Locate the cell with the specified text and output its (X, Y) center coordinate. 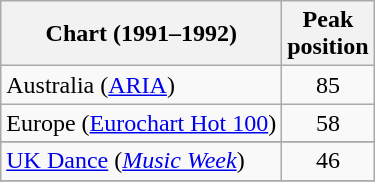
85 (328, 85)
58 (328, 123)
46 (328, 161)
Europe (Eurochart Hot 100) (142, 123)
Australia (ARIA) (142, 85)
Peakposition (328, 34)
UK Dance (Music Week) (142, 161)
Chart (1991–1992) (142, 34)
